Find where the given text appears and provide that cell's center as (X, Y) coordinate. 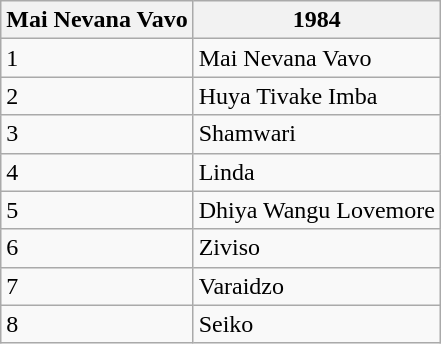
Huya Tivake Imba (316, 96)
3 (97, 134)
6 (97, 248)
Dhiya Wangu Lovemore (316, 210)
7 (97, 286)
1984 (316, 20)
8 (97, 324)
Ziviso (316, 248)
5 (97, 210)
Shamwari (316, 134)
4 (97, 172)
2 (97, 96)
Linda (316, 172)
Seiko (316, 324)
Varaidzo (316, 286)
1 (97, 58)
